Extract the (x, y) coordinate from the center of the cell holding the provided text.  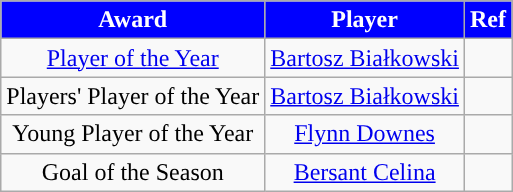
Bersant Celina (365, 172)
Young Player of the Year (133, 134)
Goal of the Season (133, 172)
Ref (488, 20)
Award (133, 20)
Player (365, 20)
Flynn Downes (365, 134)
Player of the Year (133, 58)
Players' Player of the Year (133, 96)
